Locate the cell with the specified text and output its (x, y) center coordinate. 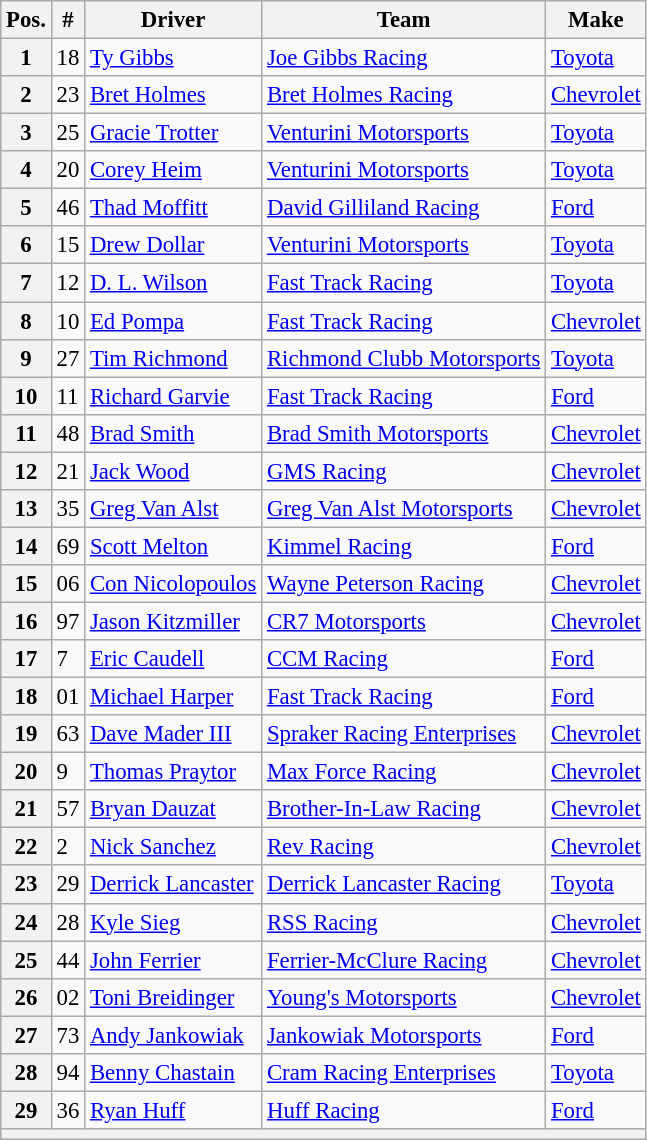
35 (68, 509)
Bret Holmes (174, 95)
Make (596, 20)
Benny Chastain (174, 1073)
CCM Racing (404, 659)
73 (68, 1035)
22 (26, 847)
26 (26, 997)
Richmond Clubb Motorsports (404, 358)
Thad Moffitt (174, 208)
Ferrier-McClure Racing (404, 960)
CR7 Motorsports (404, 621)
RSS Racing (404, 922)
David Gilliland Racing (404, 208)
Derrick Lancaster (174, 885)
Drew Dollar (174, 245)
Brad Smith (174, 433)
Eric Caudell (174, 659)
John Ferrier (174, 960)
Andy Jankowiak (174, 1035)
Dave Mader III (174, 734)
Con Nicolopoulos (174, 584)
4 (26, 170)
8 (26, 321)
Brother-In-Law Racing (404, 809)
# (68, 20)
Gracie Trotter (174, 133)
Jason Kitzmiller (174, 621)
36 (68, 1110)
Young's Motorsports (404, 997)
06 (68, 584)
24 (26, 922)
6 (26, 245)
63 (68, 734)
Ed Pompa (174, 321)
17 (26, 659)
D. L. Wilson (174, 283)
Rev Racing (404, 847)
Tim Richmond (174, 358)
69 (68, 546)
Wayne Peterson Racing (404, 584)
13 (26, 509)
Kyle Sieg (174, 922)
3 (26, 133)
Michael Harper (174, 697)
Jankowiak Motorsports (404, 1035)
57 (68, 809)
16 (26, 621)
Corey Heim (174, 170)
Toni Breidinger (174, 997)
01 (68, 697)
Cram Racing Enterprises (404, 1073)
Greg Van Alst (174, 509)
Brad Smith Motorsports (404, 433)
Driver (174, 20)
14 (26, 546)
1 (26, 58)
Bret Holmes Racing (404, 95)
Joe Gibbs Racing (404, 58)
94 (68, 1073)
Ryan Huff (174, 1110)
02 (68, 997)
Pos. (26, 20)
Ty Gibbs (174, 58)
Thomas Praytor (174, 772)
Huff Racing (404, 1110)
48 (68, 433)
Bryan Dauzat (174, 809)
46 (68, 208)
Richard Garvie (174, 396)
Kimmel Racing (404, 546)
Spraker Racing Enterprises (404, 734)
44 (68, 960)
Nick Sanchez (174, 847)
97 (68, 621)
GMS Racing (404, 471)
5 (26, 208)
19 (26, 734)
Scott Melton (174, 546)
Derrick Lancaster Racing (404, 885)
Team (404, 20)
Greg Van Alst Motorsports (404, 509)
Jack Wood (174, 471)
Max Force Racing (404, 772)
